From the cell containing the given text, extract its center point as (X, Y) coordinate. 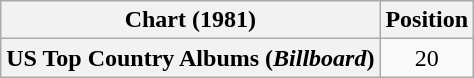
Position (427, 20)
20 (427, 58)
Chart (1981) (190, 20)
US Top Country Albums (Billboard) (190, 58)
